Search for the cell housing the specified text and yield its (x, y) center coordinate. 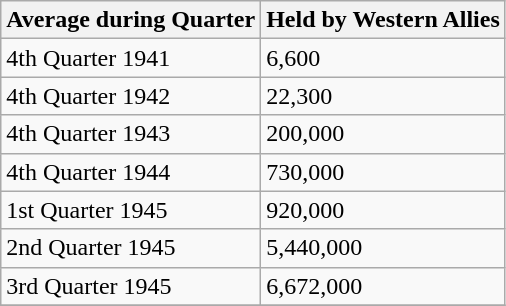
Average during Quarter (131, 20)
730,000 (384, 172)
4th Quarter 1943 (131, 134)
4th Quarter 1941 (131, 58)
200,000 (384, 134)
4th Quarter 1942 (131, 96)
920,000 (384, 210)
22,300 (384, 96)
5,440,000 (384, 248)
6,600 (384, 58)
6,672,000 (384, 286)
1st Quarter 1945 (131, 210)
Held by Western Allies (384, 20)
4th Quarter 1944 (131, 172)
3rd Quarter 1945 (131, 286)
2nd Quarter 1945 (131, 248)
